Output the [x, y] coordinate of the center of the cell containing the given text.  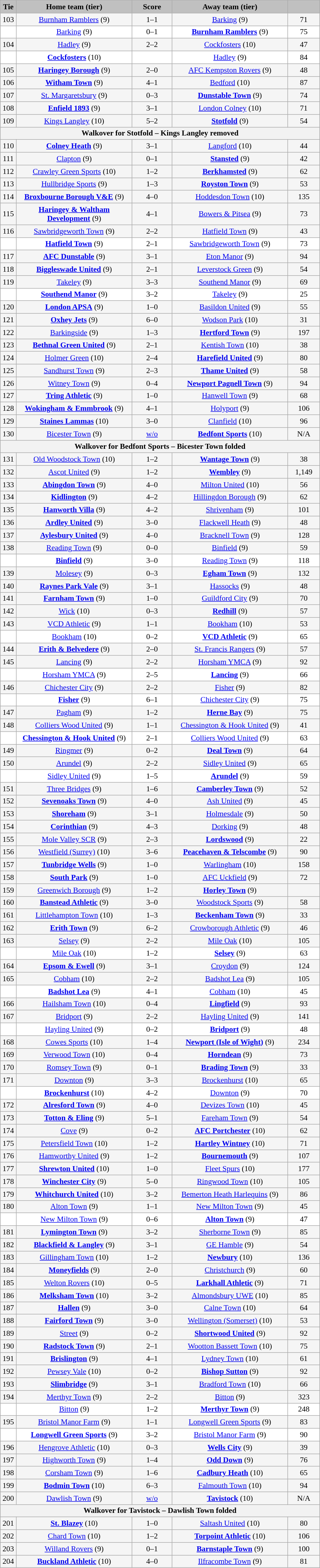
161 [9, 915]
200 [9, 1498]
Petersfield Town (10) [74, 1143]
234 [304, 1042]
AFC Kempston Rovers (9) [230, 70]
103 [9, 20]
Hartley Wintney (10) [230, 1143]
Stotfold (9) [230, 121]
St. Margaretsbury (9) [74, 96]
Cove (9) [74, 1131]
173 [9, 1118]
4–3 [152, 827]
155 [9, 839]
Corinthian (9) [74, 827]
Highworth Town (9) [74, 1460]
43 [304, 231]
111 [9, 159]
Wokingham & Emmbrook (9) [74, 409]
187 [9, 1308]
56 [304, 485]
AFC Uckfield (9) [230, 877]
Gillingham Town (10) [74, 1258]
109 [9, 121]
Ash United (9) [230, 801]
St. Blazey (10) [74, 1524]
203 [9, 1549]
100 [304, 1549]
Calne Town (10) [230, 1308]
Egham Town (9) [230, 573]
Horndean (9) [230, 1055]
Erith Town (9) [74, 928]
194 [9, 1397]
112 [9, 171]
Epsom & Ewell (9) [74, 966]
122 [9, 333]
Holmesdale (9) [230, 814]
Leverstock Green (9) [230, 269]
Newport (Isle of Wight) (9) [230, 1042]
Bodmin Town (10) [74, 1485]
Herne Bay (9) [230, 713]
Clanfield (10) [230, 421]
Odd Down (9) [230, 1460]
Abingdon Town (9) [74, 485]
Score [152, 7]
Eton Manor (9) [230, 257]
Willand Rovers (9) [74, 1549]
153 [9, 814]
Wick (10) [74, 611]
76 [304, 1460]
Lydney Town (10) [230, 1359]
Ringmer (9) [74, 751]
Hillingdon Borough (9) [230, 497]
Wantage Town (9) [230, 459]
Walkover for Bedfont Sports – Bicester Town folded [160, 447]
1,149 [304, 472]
Radstock Town (9) [74, 1346]
139 [9, 573]
Thame United (9) [230, 371]
Horley Town (9) [230, 890]
Warlingham (10) [230, 865]
Bradford Town (10) [230, 1384]
Harefield United (9) [230, 358]
Hassocks (9) [230, 586]
Royston Town (9) [230, 184]
Camberley Town (9) [230, 789]
Erith & Belvedere (9) [74, 649]
181 [9, 1232]
Sevenoaks Town (9) [74, 801]
Cowes Sports (10) [74, 1042]
323 [304, 1397]
Banstead Athletic (9) [74, 903]
169 [9, 1055]
156 [9, 852]
0–0 [152, 548]
Hoddesdon Town (10) [230, 197]
179 [9, 1194]
175 [9, 1143]
Alresford Town (9) [74, 1105]
Bicester Town (9) [74, 434]
Crawley Green Sports (10) [74, 171]
31 [304, 320]
151 [9, 789]
5–1 [152, 1118]
Holmer Green (10) [74, 358]
Witney Town (9) [74, 383]
Kentish Town (10) [230, 345]
South Park (9) [74, 877]
Wodson Park (10) [230, 320]
44 [304, 146]
Totton & Eling (9) [74, 1118]
Blackfield & Langley (9) [74, 1245]
Wootton Bassett Town (10) [230, 1346]
Enfield 1893 (9) [74, 108]
London APSA (9) [74, 307]
186 [9, 1296]
Milton United (10) [230, 485]
5–0 [152, 1181]
61 [304, 1359]
Beckenham Town (9) [230, 915]
72 [304, 877]
5–2 [152, 121]
154 [9, 827]
0–5 [152, 1283]
184 [9, 1270]
188 [9, 1321]
142 [9, 611]
82 [304, 687]
81 [304, 1562]
248 [304, 1409]
Broxbourne Borough V&E (9) [74, 197]
180 [9, 1207]
195 [9, 1422]
Dunstable Town (9) [230, 96]
150 [9, 764]
147 [9, 713]
AFC Portchester (10) [230, 1131]
138 [9, 548]
Hamworthy United (9) [74, 1156]
140 [9, 586]
Ardley United (9) [74, 523]
Basildon United (9) [230, 307]
41 [304, 725]
Raynes Park Vale (9) [74, 586]
Three Bridges (9) [74, 789]
Pagham (9) [74, 713]
74 [304, 96]
Newbury (10) [230, 1258]
149 [9, 751]
2–4 [152, 358]
Walkover for Tavistock – Dawlish Town folded [160, 1511]
93 [304, 1004]
148 [9, 725]
Hullbridge Sports (9) [74, 184]
201 [9, 1524]
117 [9, 257]
114 [9, 197]
Sherborne Town (9) [230, 1232]
Oxhey Jets (9) [74, 320]
Shrewton United (10) [74, 1169]
Hertford Town (9) [230, 333]
Woodstock Sports (9) [230, 903]
144 [9, 649]
104 [9, 45]
115 [9, 214]
Falmouth Town (10) [230, 1485]
171 [9, 1080]
157 [9, 865]
127 [9, 396]
Tunbridge Wells (9) [74, 865]
6–2 [152, 928]
Wellington (Somerset) (10) [230, 1321]
143 [9, 624]
50 [304, 814]
Langford (10) [230, 146]
69 [304, 282]
Away team (tier) [230, 7]
137 [9, 535]
Fairford Town (9) [74, 1321]
Holyport (9) [230, 409]
Buckland Athletic (10) [74, 1562]
Kings Langley (10) [74, 121]
Pewsey Vale (10) [74, 1372]
191 [9, 1359]
Wells City (9) [230, 1447]
Winchester City (9) [74, 1181]
108 [9, 108]
121 [9, 320]
129 [9, 421]
119 [9, 282]
87 [304, 83]
Tring Athletic (9) [74, 396]
126 [9, 383]
166 [9, 1004]
202 [9, 1536]
Slimbridge (9) [74, 1384]
Saltash United (10) [230, 1524]
83 [304, 1422]
22 [304, 839]
Bournemouth (9) [230, 1156]
Bedfont Sports (10) [230, 434]
52 [304, 789]
167 [9, 1017]
Bishop Sutton (9) [230, 1372]
96 [304, 421]
160 [9, 903]
204 [9, 1562]
Biggleswade United (9) [74, 269]
Farnham Town (9) [74, 599]
110 [9, 146]
Old Woodstock Town (10) [74, 459]
Deal Town (9) [230, 751]
2–5 [152, 675]
170 [9, 1068]
6–1 [152, 700]
Almondsbury UWE (10) [230, 1296]
Peacehaven & Telscombe (9) [230, 852]
Chard Town (10) [74, 1536]
Moneyfields (9) [74, 1270]
183 [9, 1258]
39 [304, 1447]
Verwood Town (10) [74, 1055]
AFC Dunstable (9) [74, 257]
Wembley (9) [230, 472]
Lordswood (9) [230, 839]
Stansted (9) [230, 159]
162 [9, 928]
Ringwood Town (10) [230, 1181]
Ascot United (9) [74, 472]
Home team (tier) [74, 7]
174 [9, 1131]
42 [304, 159]
131 [9, 459]
Bethnal Green United (9) [74, 345]
Staines Lammas (10) [74, 421]
Mole Valley SCR (9) [74, 839]
Shoreham (9) [74, 814]
Westfield (Surrey) (10) [74, 852]
Littlehampton Town (10) [74, 915]
Bracknell Town (9) [230, 535]
113 [9, 184]
146 [9, 687]
Greenwich Borough (9) [74, 890]
Cadbury Heath (10) [230, 1473]
25 [304, 294]
130 [9, 434]
145 [9, 662]
Hallen (9) [74, 1308]
Brislington (9) [74, 1359]
46 [304, 928]
116 [9, 231]
165 [9, 979]
Clapton (9) [74, 159]
55 [304, 307]
193 [9, 1384]
86 [304, 1194]
60 [304, 1270]
Fleet Spurs (10) [230, 1169]
Hengrove Athletic (10) [74, 1447]
Sandhurst Town (9) [74, 371]
Brading Town (9) [230, 1068]
196 [9, 1447]
Devizes Town (10) [230, 1105]
152 [9, 801]
Witham Town (9) [74, 83]
1–5 [152, 776]
192 [9, 1372]
123 [9, 345]
Larkhall Athletic (9) [230, 1283]
Lingfield (9) [230, 1004]
120 [9, 307]
Bedford (10) [230, 83]
101 [304, 510]
Berkhamsted (9) [230, 171]
Lymington Town (9) [74, 1232]
163 [9, 941]
176 [9, 1156]
Haringey Borough (9) [74, 70]
Hailsham Town (10) [74, 1004]
Newport Pagnell Town (9) [230, 383]
84 [304, 58]
Aylesbury United (9) [74, 535]
178 [9, 1181]
London Colney (10) [230, 108]
Walkover for Stotfold – Kings Langley removed [160, 133]
Whitchurch United (10) [74, 1194]
Barkingside (9) [74, 333]
185 [9, 1283]
Dawlish Town (9) [74, 1498]
68 [304, 396]
198 [9, 1473]
190 [9, 1346]
125 [9, 371]
Christchurch (9) [230, 1270]
182 [9, 1245]
Kidlington (9) [74, 497]
Tavistock (10) [230, 1498]
189 [9, 1334]
Flackwell Heath (9) [230, 523]
Dorking (9) [230, 827]
Barnstaple Town (9) [230, 1549]
159 [9, 890]
Croydon (9) [230, 966]
172 [9, 1105]
Crowborough Athletic (9) [230, 928]
GE Hamble (9) [230, 1245]
Guildford City (9) [230, 599]
168 [9, 1042]
Shortwood United (9) [230, 1334]
6–3 [152, 1485]
Redhill (9) [230, 611]
Hanwell Town (9) [230, 396]
St. Francis Rangers (9) [230, 649]
Haringey & Waltham Development (9) [74, 214]
Bowers & Pitsea (9) [230, 214]
Melksham Town (10) [74, 1296]
6–0 [152, 320]
Corsham Town (9) [74, 1473]
0–6 [152, 1219]
164 [9, 966]
Tie [9, 7]
199 [9, 1485]
3–6 [152, 852]
Shrivenham (9) [230, 510]
134 [9, 497]
Romsey Town (9) [74, 1068]
Torpoint Athletic (10) [230, 1536]
133 [9, 485]
Street (9) [74, 1334]
Molesey (9) [74, 573]
Ilfracombe Town (9) [230, 1562]
Hanworth Villa (9) [74, 510]
Fareham Town (9) [230, 1118]
Bemerton Heath Harlequins (9) [230, 1194]
Welton Rovers (10) [74, 1283]
Colney Heath (9) [74, 146]
